Detect which cell encompasses the target text, then output its (x, y) center coordinate. 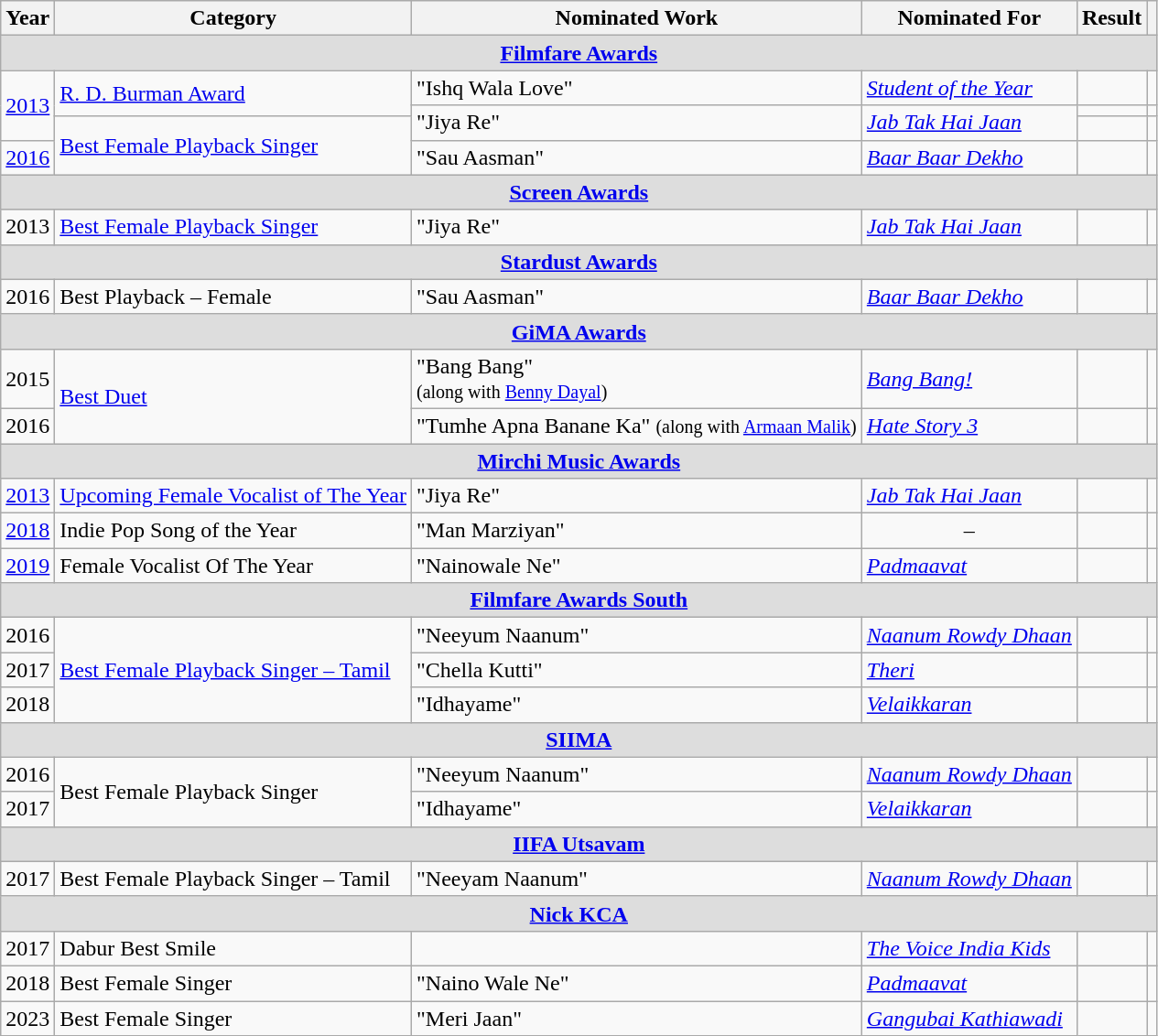
GiMA Awards (579, 331)
"Bang Bang"(along with Benny Dayal) (637, 379)
Filmfare Awards (579, 53)
Result (1111, 18)
Nick KCA (579, 913)
"Meri Jaan" (637, 1019)
IIFA Utsavam (579, 844)
Year (27, 18)
Screen Awards (579, 192)
Gangubai Kathiawadi (969, 1019)
Upcoming Female Vocalist of The Year (233, 496)
Category (233, 18)
Mirchi Music Awards (579, 460)
R. D. Burman Award (233, 93)
Hate Story 3 (969, 426)
2023 (27, 1019)
Female Vocalist Of The Year (233, 566)
"Neeyam Naanum" (637, 879)
SIIMA (579, 739)
Best Playback – Female (233, 297)
Student of the Year (969, 88)
Best Duet (233, 395)
"Chella Kutti" (637, 670)
Theri (969, 670)
Filmfare Awards South (579, 600)
"Man Marziyan" (637, 531)
– (969, 531)
The Voice India Kids (969, 948)
"Ishq Wala Love" (637, 88)
2019 (27, 566)
Indie Pop Song of the Year (233, 531)
"Nainowale Ne" (637, 566)
"Tumhe Apna Banane Ka" (along with Armaan Malik) (637, 426)
Nominated Work (637, 18)
Bang Bang! (969, 379)
Nominated For (969, 18)
Stardust Awards (579, 262)
"Naino Wale Ne" (637, 983)
Dabur Best Smile (233, 948)
2015 (27, 379)
